Provide the (x, y) coordinate of the cell's center where the given text is located.  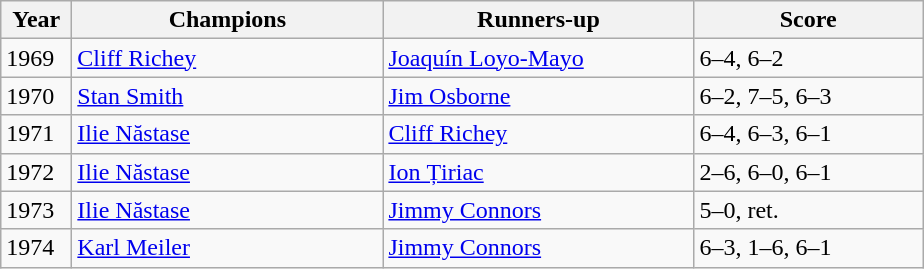
Champions (228, 20)
Karl Meiler (228, 248)
Ion Țiriac (538, 172)
6–4, 6–2 (808, 58)
1972 (36, 172)
2–6, 6–0, 6–1 (808, 172)
6–2, 7–5, 6–3 (808, 96)
Stan Smith (228, 96)
1973 (36, 210)
1971 (36, 134)
6–4, 6–3, 6–1 (808, 134)
1970 (36, 96)
Runners-up (538, 20)
1974 (36, 248)
6–3, 1–6, 6–1 (808, 248)
Jim Osborne (538, 96)
Joaquín Loyo-Mayo (538, 58)
1969 (36, 58)
Year (36, 20)
5–0, ret. (808, 210)
Score (808, 20)
